Identify which cell holds the provided text, then report its [x, y] central coordinate. 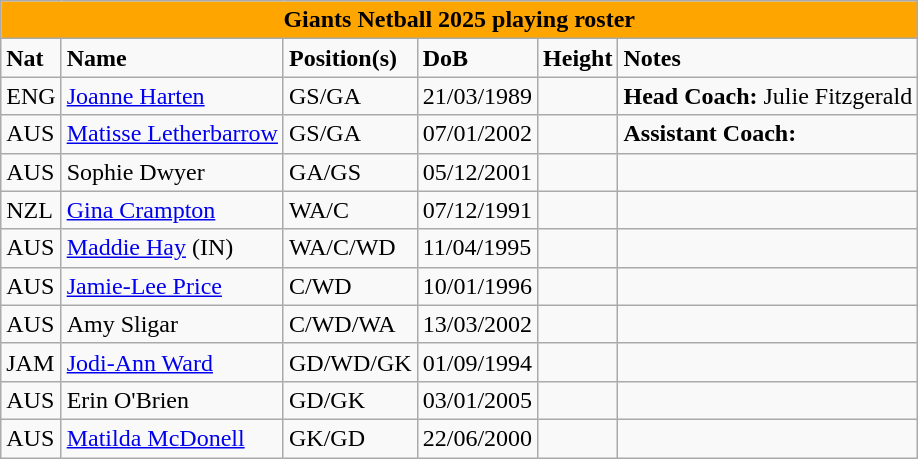
Position(s) [350, 58]
05/12/2001 [477, 172]
Joanne Harten [172, 96]
11/04/1995 [477, 248]
07/01/2002 [477, 134]
Assistant Coach: [768, 134]
DoB [477, 58]
Maddie Hay (IN) [172, 248]
WA/C/WD [350, 248]
WA/C [350, 210]
Notes [768, 58]
GD/GK [350, 400]
22/06/2000 [477, 438]
GD/WD/GK [350, 362]
GA/GS [350, 172]
NZL [31, 210]
Nat [31, 58]
GK/GD [350, 438]
Sophie Dwyer [172, 172]
C/WD/WA [350, 324]
Name [172, 58]
Gina Crampton [172, 210]
Head Coach: Julie Fitzgerald [768, 96]
ENG [31, 96]
Erin O'Brien [172, 400]
07/12/1991 [477, 210]
Giants Netball 2025 playing roster [460, 20]
C/WD [350, 286]
JAM [31, 362]
03/01/2005 [477, 400]
Jamie-Lee Price [172, 286]
13/03/2002 [477, 324]
Matilda McDonell [172, 438]
Amy Sligar [172, 324]
01/09/1994 [477, 362]
21/03/1989 [477, 96]
Height [578, 58]
Jodi-Ann Ward [172, 362]
Matisse Letherbarrow [172, 134]
10/01/1996 [477, 286]
